Detect which cell encompasses the target text, then output its (X, Y) center coordinate. 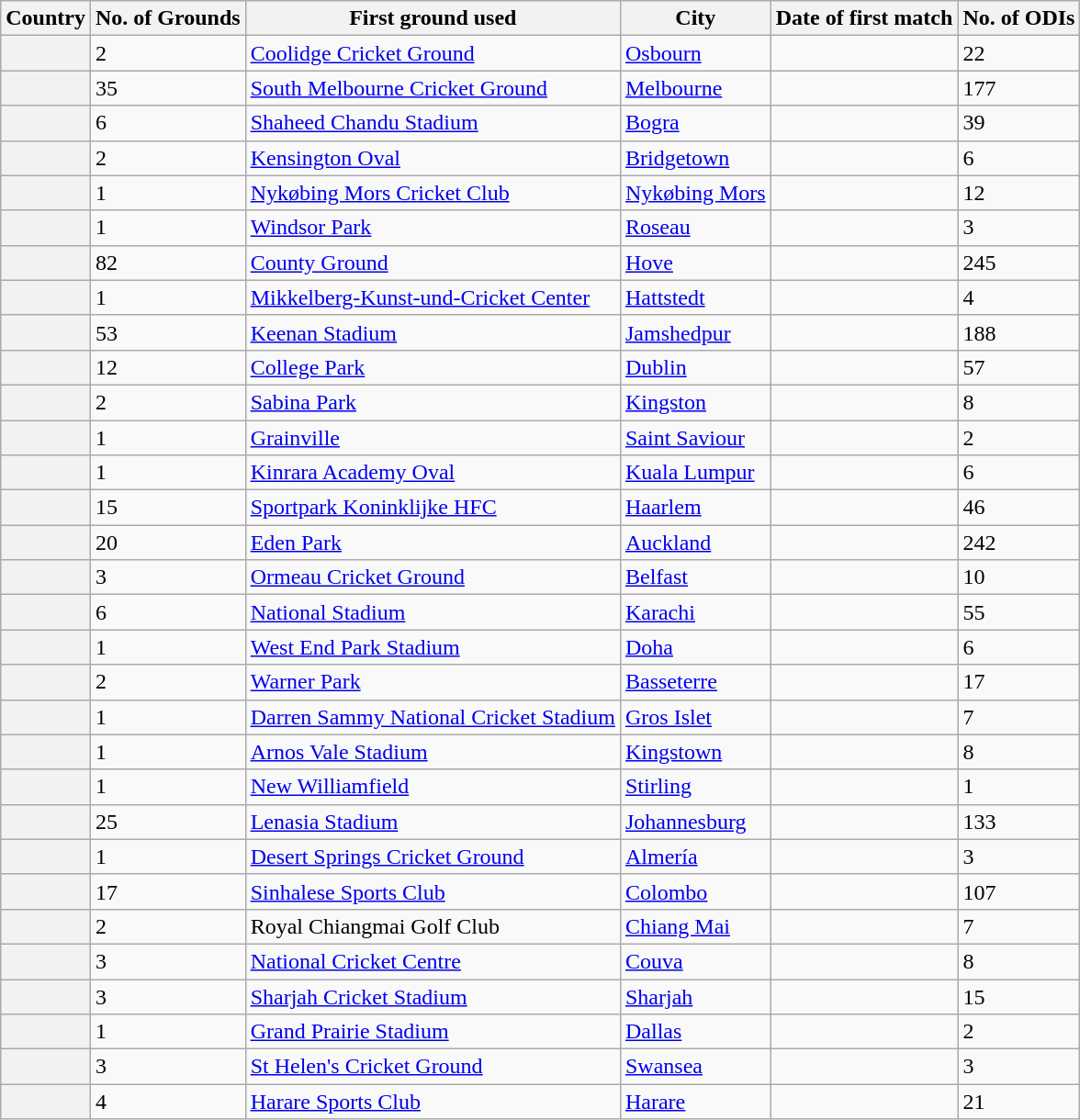
82 (167, 263)
College Park (433, 367)
Eden Park (433, 543)
Johannesburg (695, 822)
Sinhalese Sports Club (433, 891)
Jamshedpur (695, 332)
No. of ODIs (1019, 18)
107 (1019, 891)
Chiang Mai (695, 926)
Gros Islet (695, 717)
Sharjah (695, 996)
Sabina Park (433, 402)
Bogra (695, 123)
Osbourn (695, 53)
Kingstown (695, 752)
Melbourne (695, 88)
46 (1019, 508)
Grainville (433, 438)
25 (167, 822)
Colombo (695, 891)
Shaheed Chandu Stadium (433, 123)
39 (1019, 123)
Saint Saviour (695, 438)
Lenasia Stadium (433, 822)
Harare (695, 1102)
Harare Sports Club (433, 1102)
Darren Sammy National Cricket Stadium (433, 717)
Belfast (695, 577)
Swansea (695, 1067)
22 (1019, 53)
New Williamfield (433, 787)
242 (1019, 543)
Grand Prairie Stadium (433, 1032)
National Cricket Centre (433, 961)
First ground used (433, 18)
53 (167, 332)
Kuala Lumpur (695, 473)
Mikkelberg-Kunst-und-Cricket Center (433, 297)
Haarlem (695, 508)
Ormeau Cricket Ground (433, 577)
Country (46, 18)
Karachi (695, 612)
133 (1019, 822)
Sportpark Koninklijke HFC (433, 508)
245 (1019, 263)
Roseau (695, 228)
35 (167, 88)
County Ground (433, 263)
Stirling (695, 787)
Hattstedt (695, 297)
Sharjah Cricket Stadium (433, 996)
188 (1019, 332)
City (695, 18)
20 (167, 543)
Windsor Park (433, 228)
Auckland (695, 543)
Basseterre (695, 682)
Couva (695, 961)
No. of Grounds (167, 18)
Kinrara Academy Oval (433, 473)
Dublin (695, 367)
South Melbourne Cricket Ground (433, 88)
Bridgetown (695, 158)
Date of first match (864, 18)
57 (1019, 367)
177 (1019, 88)
St Helen's Cricket Ground (433, 1067)
Royal Chiangmai Golf Club (433, 926)
55 (1019, 612)
Doha (695, 647)
Dallas (695, 1032)
Coolidge Cricket Ground (433, 53)
Almería (695, 857)
West End Park Stadium (433, 647)
Hove (695, 263)
Arnos Vale Stadium (433, 752)
Kingston (695, 402)
Warner Park (433, 682)
10 (1019, 577)
Keenan Stadium (433, 332)
Nykøbing Mors Cricket Club (433, 193)
Nykøbing Mors (695, 193)
National Stadium (433, 612)
Desert Springs Cricket Ground (433, 857)
21 (1019, 1102)
Kensington Oval (433, 158)
